Capture the cell that displays the provided text and extract its (x, y) central coordinate. 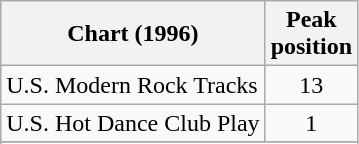
Peakposition (311, 34)
U.S. Hot Dance Club Play (133, 123)
1 (311, 123)
U.S. Modern Rock Tracks (133, 85)
13 (311, 85)
Chart (1996) (133, 34)
